Return the [x, y] coordinate for the center point of the cell that contains the specified text.  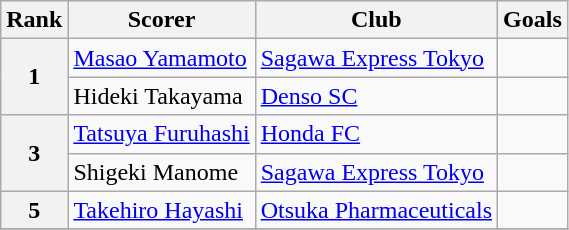
Honda FC [376, 134]
Rank [34, 20]
1 [34, 77]
Goals [533, 20]
5 [34, 210]
Scorer [162, 20]
Takehiro Hayashi [162, 210]
Denso SC [376, 96]
Masao Yamamoto [162, 58]
Hideki Takayama [162, 96]
Tatsuya Furuhashi [162, 134]
Otsuka Pharmaceuticals [376, 210]
Shigeki Manome [162, 172]
3 [34, 153]
Club [376, 20]
